Return (x, y) of the center of cell containing provided text 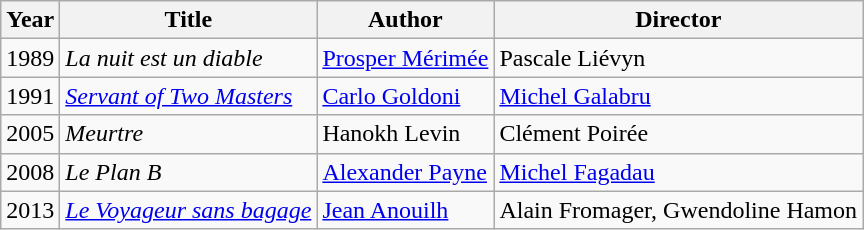
2013 (30, 210)
1991 (30, 96)
Pascale Liévyn (678, 58)
La nuit est un diable (188, 58)
Hanokh Levin (406, 134)
Le Voyageur sans bagage (188, 210)
Jean Anouilh (406, 210)
Title (188, 20)
Michel Galabru (678, 96)
Author (406, 20)
Clément Poirée (678, 134)
Prosper Mérimée (406, 58)
Servant of Two Masters (188, 96)
Alain Fromager, Gwendoline Hamon (678, 210)
2005 (30, 134)
Alexander Payne (406, 172)
2008 (30, 172)
Carlo Goldoni (406, 96)
Year (30, 20)
1989 (30, 58)
Meurtre (188, 134)
Director (678, 20)
Le Plan B (188, 172)
Michel Fagadau (678, 172)
